Return [x, y] of the center of cell containing provided text 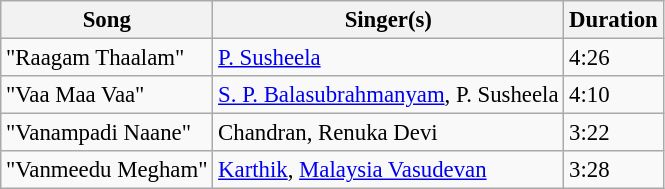
3:22 [614, 133]
4:26 [614, 58]
"Vanmeedu Megham" [107, 170]
Song [107, 20]
"Vaa Maa Vaa" [107, 95]
S. P. Balasubrahmanyam, P. Susheela [388, 95]
"Vanampadi Naane" [107, 133]
4:10 [614, 95]
P. Susheela [388, 58]
Duration [614, 20]
Karthik, Malaysia Vasudevan [388, 170]
"Raagam Thaalam" [107, 58]
3:28 [614, 170]
Chandran, Renuka Devi [388, 133]
Singer(s) [388, 20]
